For the text-containing cell, return its midpoint in [X, Y] coordinate format. 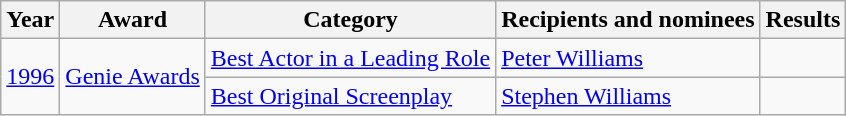
Peter Williams [628, 58]
Best Original Screenplay [350, 96]
Award [133, 20]
1996 [30, 77]
Results [803, 20]
Genie Awards [133, 77]
Recipients and nominees [628, 20]
Category [350, 20]
Best Actor in a Leading Role [350, 58]
Year [30, 20]
Stephen Williams [628, 96]
